Extract the (x, y) coordinate from the center of the cell holding the provided text.  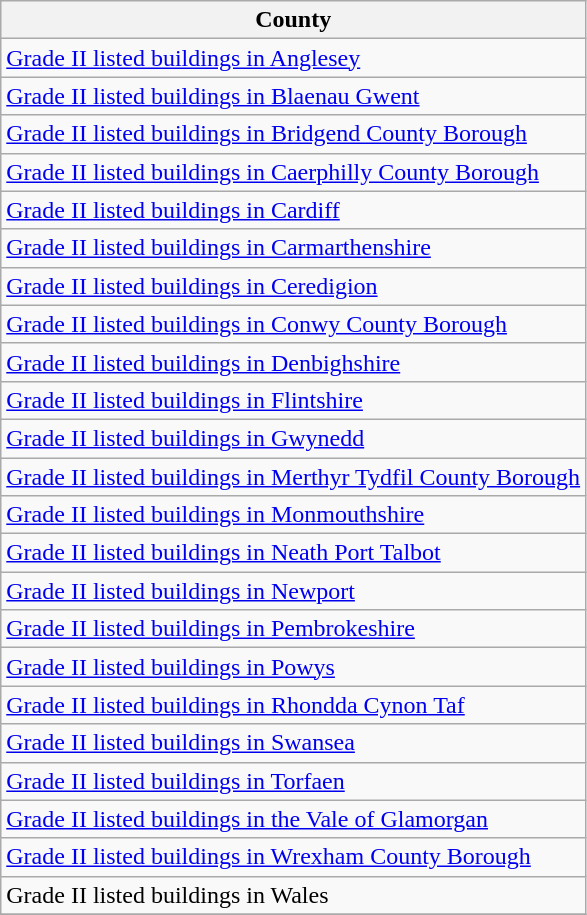
Grade II listed buildings in Merthyr Tydfil County Borough (294, 477)
Grade II listed buildings in Cardiff (294, 210)
Grade II listed buildings in Denbighshire (294, 362)
County (294, 20)
Grade II listed buildings in Carmarthenshire (294, 248)
Grade II listed buildings in Anglesey (294, 58)
Grade II listed buildings in Conwy County Borough (294, 324)
Grade II listed buildings in Torfaen (294, 781)
Grade II listed buildings in Blaenau Gwent (294, 96)
Grade II listed buildings in Powys (294, 667)
Grade II listed buildings in Ceredigion (294, 286)
Grade II listed buildings in Gwynedd (294, 438)
Grade II listed buildings in Monmouthshire (294, 515)
Grade II listed buildings in Newport (294, 591)
Grade II listed buildings in Pembrokeshire (294, 629)
Grade II listed buildings in Rhondda Cynon Taf (294, 705)
Grade II listed buildings in Swansea (294, 743)
Grade II listed buildings in Bridgend County Borough (294, 134)
Grade II listed buildings in Neath Port Talbot (294, 553)
Grade II listed buildings in Flintshire (294, 400)
Grade II listed buildings in the Vale of Glamorgan (294, 819)
Grade II listed buildings in Caerphilly County Borough (294, 172)
Grade II listed buildings in Wales (294, 895)
Grade II listed buildings in Wrexham County Borough (294, 857)
